For the text-containing cell, return its midpoint in [x, y] coordinate format. 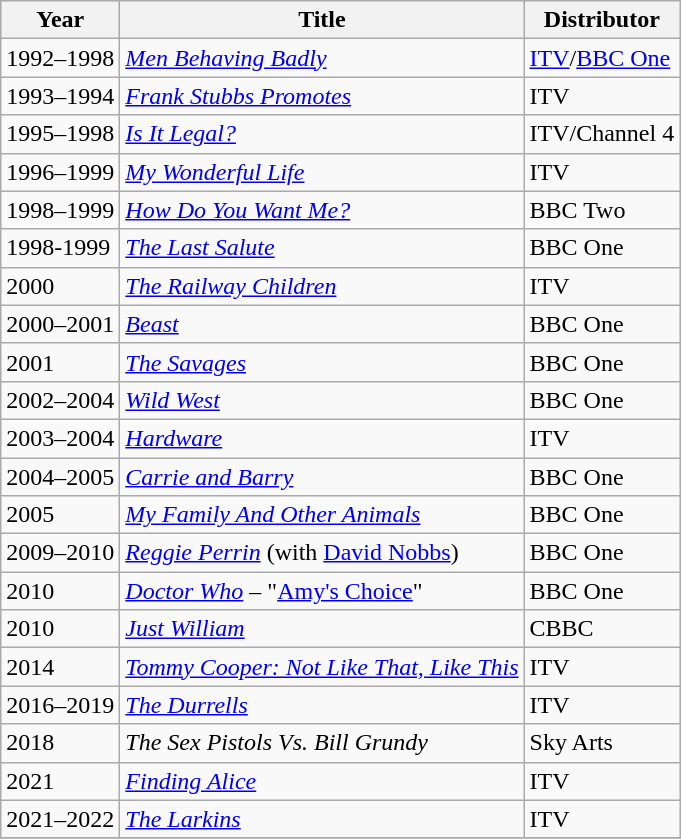
1993–1994 [60, 96]
1995–1998 [60, 134]
Just William [322, 629]
Wild West [322, 400]
1996–1999 [60, 172]
Reggie Perrin (with David Nobbs) [322, 553]
How Do You Want Me? [322, 210]
2009–2010 [60, 553]
My Family And Other Animals [322, 515]
1998-1999 [60, 248]
2003–2004 [60, 438]
ITV/Channel 4 [602, 134]
The Last Salute [322, 248]
2021–2022 [60, 819]
ITV/BBC One [602, 58]
2021 [60, 781]
Frank Stubbs Promotes [322, 96]
Is It Legal? [322, 134]
2016–2019 [60, 705]
The Railway Children [322, 286]
Hardware [322, 438]
1992–1998 [60, 58]
1998–1999 [60, 210]
The Sex Pistols Vs. Bill Grundy [322, 743]
2000–2001 [60, 324]
2018 [60, 743]
Sky Arts [602, 743]
Carrie and Barry [322, 477]
Doctor Who – "Amy's Choice" [322, 591]
2005 [60, 515]
CBBC [602, 629]
Men Behaving Badly [322, 58]
Year [60, 20]
The Durrells [322, 705]
BBC Two [602, 210]
Title [322, 20]
2001 [60, 362]
2002–2004 [60, 400]
2014 [60, 667]
Tommy Cooper: Not Like That, Like This [322, 667]
2000 [60, 286]
Beast [322, 324]
Distributor [602, 20]
Finding Alice [322, 781]
The Larkins [322, 819]
2004–2005 [60, 477]
The Savages [322, 362]
My Wonderful Life [322, 172]
